Return [x, y] of the center of cell containing provided text 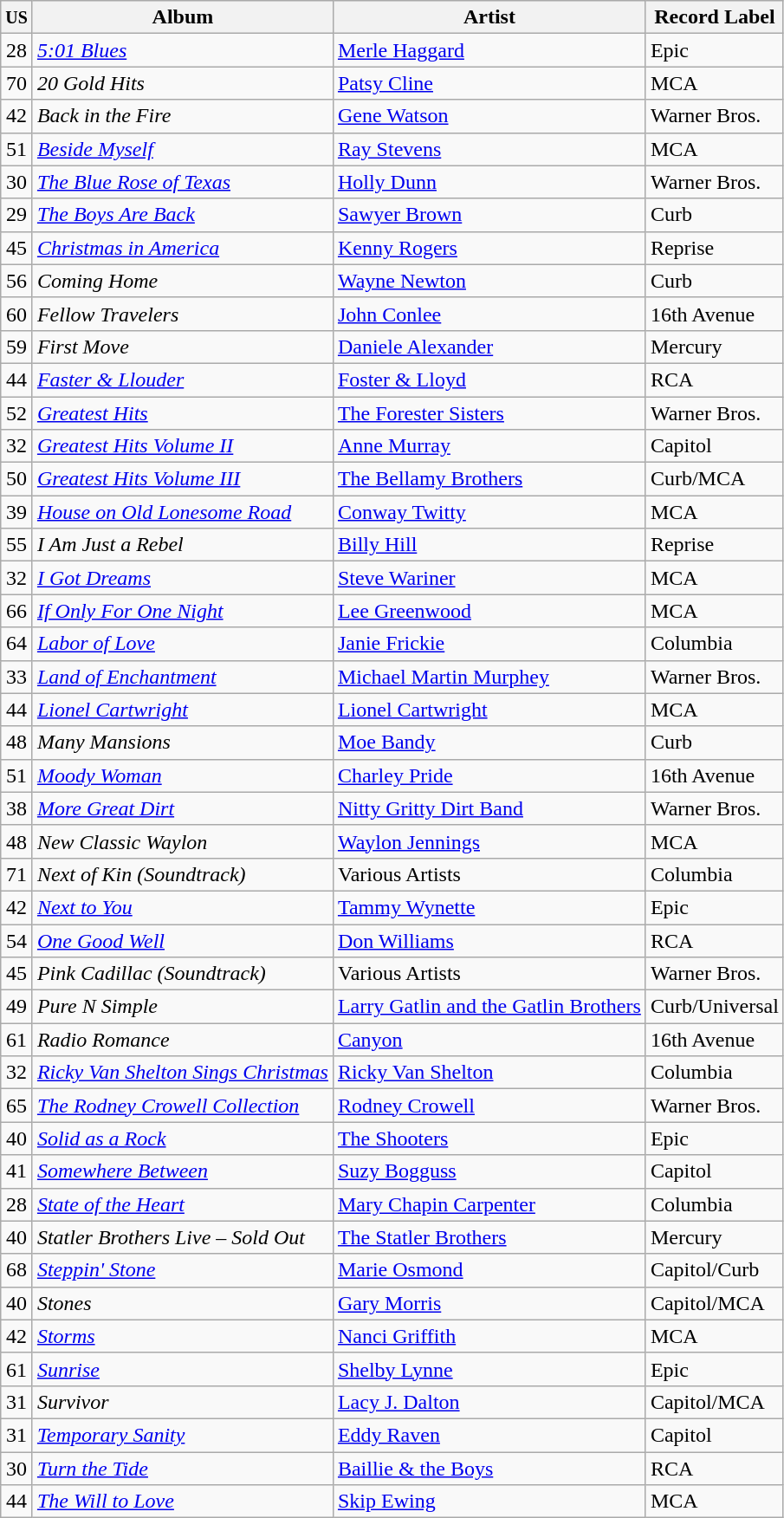
First Move [182, 347]
Storms [182, 1336]
Greatest Hits Volume II [182, 446]
Janie Frickie [489, 644]
Eddy Raven [489, 1435]
The Bellamy Brothers [489, 479]
Nitty Gritty Dirt Band [489, 808]
Coming Home [182, 281]
Holly Dunn [489, 182]
The Forester Sisters [489, 413]
33 [17, 677]
Mary Chapin Carpenter [489, 1204]
I Am Just a Rebel [182, 545]
Next of Kin (Soundtrack) [182, 874]
Canyon [489, 1040]
Waylon Jennings [489, 841]
The Statler Brothers [489, 1237]
Don Williams [489, 940]
If Only For One Night [182, 611]
Album [182, 17]
Michael Martin Murphey [489, 677]
Moe Bandy [489, 743]
Curb/Universal [714, 1007]
Conway Twitty [489, 512]
Beside Myself [182, 149]
Lee Greenwood [489, 611]
5:01 Blues [182, 50]
The Will to Love [182, 1502]
Kenny Rogers [489, 248]
70 [17, 83]
Ricky Van Shelton Sings Christmas [182, 1073]
John Conlee [489, 314]
Artist [489, 17]
The Rodney Crowell Collection [182, 1106]
Tammy Wynette [489, 907]
Rodney Crowell [489, 1106]
Gene Watson [489, 116]
Wayne Newton [489, 281]
New Classic Waylon [182, 841]
Christmas in America [182, 248]
41 [17, 1171]
Pure N Simple [182, 1007]
Steppin' Stone [182, 1270]
Fellow Travelers [182, 314]
Sunrise [182, 1369]
The Boys Are Back [182, 215]
Capitol/Curb [714, 1270]
I Got Dreams [182, 578]
68 [17, 1270]
Moody Woman [182, 775]
60 [17, 314]
Stones [182, 1303]
Marie Osmond [489, 1270]
55 [17, 545]
Merle Haggard [489, 50]
Somewhere Between [182, 1171]
Record Label [714, 17]
Faster & Llouder [182, 379]
56 [17, 281]
Skip Ewing [489, 1502]
39 [17, 512]
Greatest Hits Volume III [182, 479]
Many Mansions [182, 743]
71 [17, 874]
50 [17, 479]
One Good Well [182, 940]
Pink Cadillac (Soundtrack) [182, 974]
59 [17, 347]
54 [17, 940]
Survivor [182, 1402]
Statler Brothers Live – Sold Out [182, 1237]
Temporary Sanity [182, 1435]
Ricky Van Shelton [489, 1073]
Solid as a Rock [182, 1138]
Anne Murray [489, 446]
20 Gold Hits [182, 83]
Foster & Lloyd [489, 379]
65 [17, 1106]
Sawyer Brown [489, 215]
Steve Wariner [489, 578]
66 [17, 611]
Nanci Griffith [489, 1336]
Gary Morris [489, 1303]
US [17, 17]
Lacy J. Dalton [489, 1402]
The Shooters [489, 1138]
Suzy Bogguss [489, 1171]
Ray Stevens [489, 149]
52 [17, 413]
Turn the Tide [182, 1469]
Charley Pride [489, 775]
Labor of Love [182, 644]
Baillie & the Boys [489, 1469]
Curb/MCA [714, 479]
Larry Gatlin and the Gatlin Brothers [489, 1007]
Next to You [182, 907]
Patsy Cline [489, 83]
Daniele Alexander [489, 347]
House on Old Lonesome Road [182, 512]
Shelby Lynne [489, 1369]
29 [17, 215]
Billy Hill [489, 545]
Greatest Hits [182, 413]
The Blue Rose of Texas [182, 182]
Land of Enchantment [182, 677]
49 [17, 1007]
Back in the Fire [182, 116]
64 [17, 644]
38 [17, 808]
More Great Dirt [182, 808]
Radio Romance [182, 1040]
State of the Heart [182, 1204]
